Determine the (X, Y) coordinate at the center of the cell enclosing the given text.  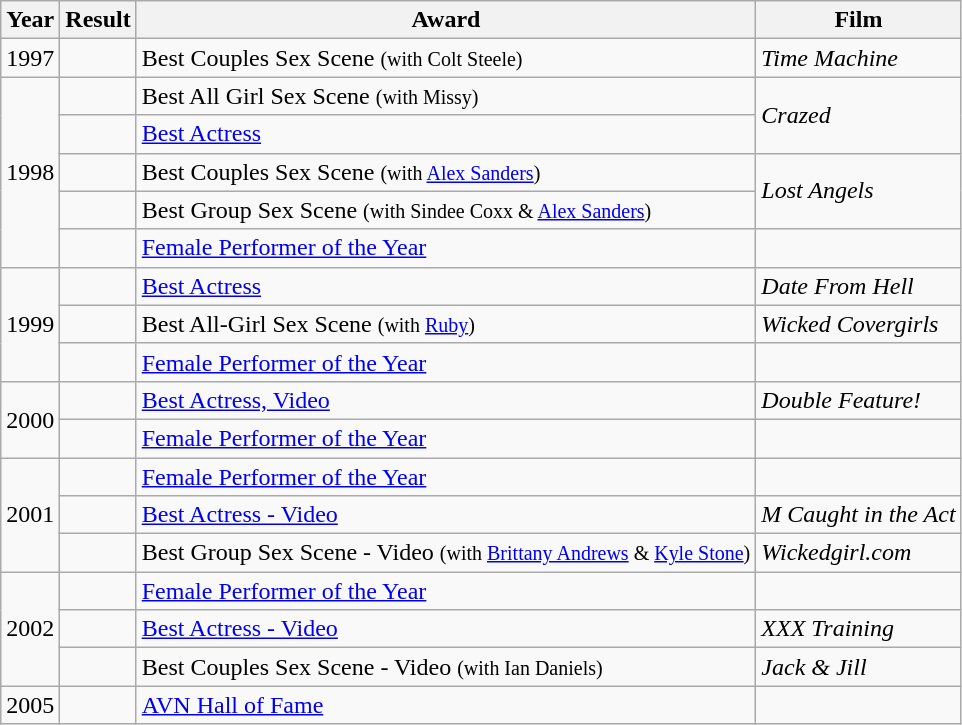
Best Couples Sex Scene (with Alex Sanders) (446, 172)
Best Group Sex Scene (with Sindee Coxx & Alex Sanders) (446, 210)
2001 (30, 515)
Wicked Covergirls (858, 324)
Lost Angels (858, 191)
1997 (30, 58)
M Caught in the Act (858, 515)
1999 (30, 324)
Crazed (858, 115)
Award (446, 20)
2000 (30, 419)
Best Group Sex Scene - Video (with Brittany Andrews & Kyle Stone) (446, 553)
Date From Hell (858, 286)
2002 (30, 629)
Best Couples Sex Scene (with Colt Steele) (446, 58)
Film (858, 20)
AVN Hall of Fame (446, 705)
2005 (30, 705)
XXX Training (858, 629)
Year (30, 20)
Best All-Girl Sex Scene (with Ruby) (446, 324)
Best Couples Sex Scene - Video (with Ian Daniels) (446, 667)
Wickedgirl.com (858, 553)
1998 (30, 172)
Best Actress, Video (446, 400)
Time Machine (858, 58)
Best All Girl Sex Scene (with Missy) (446, 96)
Double Feature! (858, 400)
Result (98, 20)
Jack & Jill (858, 667)
